Capture the cell that displays the provided text and extract its [X, Y] central coordinate. 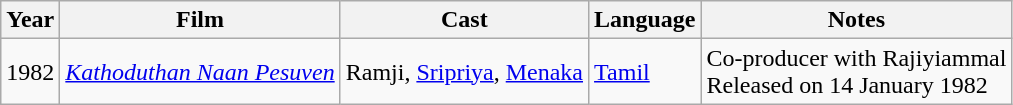
Language [645, 20]
1982 [30, 72]
Ramji, Sripriya, Menaka [464, 72]
Cast [464, 20]
Co-producer with RajiyiammalReleased on 14 January 1982 [856, 72]
Film [200, 20]
Kathoduthan Naan Pesuven [200, 72]
Tamil [645, 72]
Notes [856, 20]
Year [30, 20]
